For the text-containing cell, return its midpoint in (x, y) coordinate format. 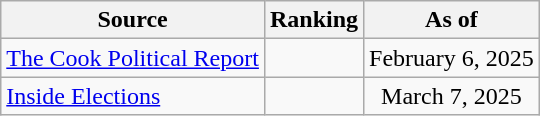
The Cook Political Report (133, 58)
February 6, 2025 (452, 58)
March 7, 2025 (452, 96)
Ranking (314, 20)
Inside Elections (133, 96)
Source (133, 20)
As of (452, 20)
